Detect which cell encompasses the target text, then output its [x, y] center coordinate. 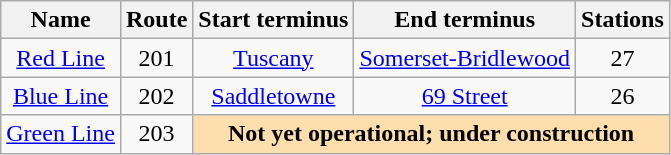
Start terminus [274, 20]
69 Street [465, 96]
203 [156, 134]
Route [156, 20]
Somerset-Bridlewood [465, 58]
Red Line [61, 58]
End terminus [465, 20]
27 [623, 58]
202 [156, 96]
Name [61, 20]
Green Line [61, 134]
Saddletowne [274, 96]
Blue Line [61, 96]
Stations [623, 20]
Tuscany [274, 58]
26 [623, 96]
201 [156, 58]
Not yet operational; under construction [432, 134]
